Detect which cell encompasses the target text, then output its (x, y) center coordinate. 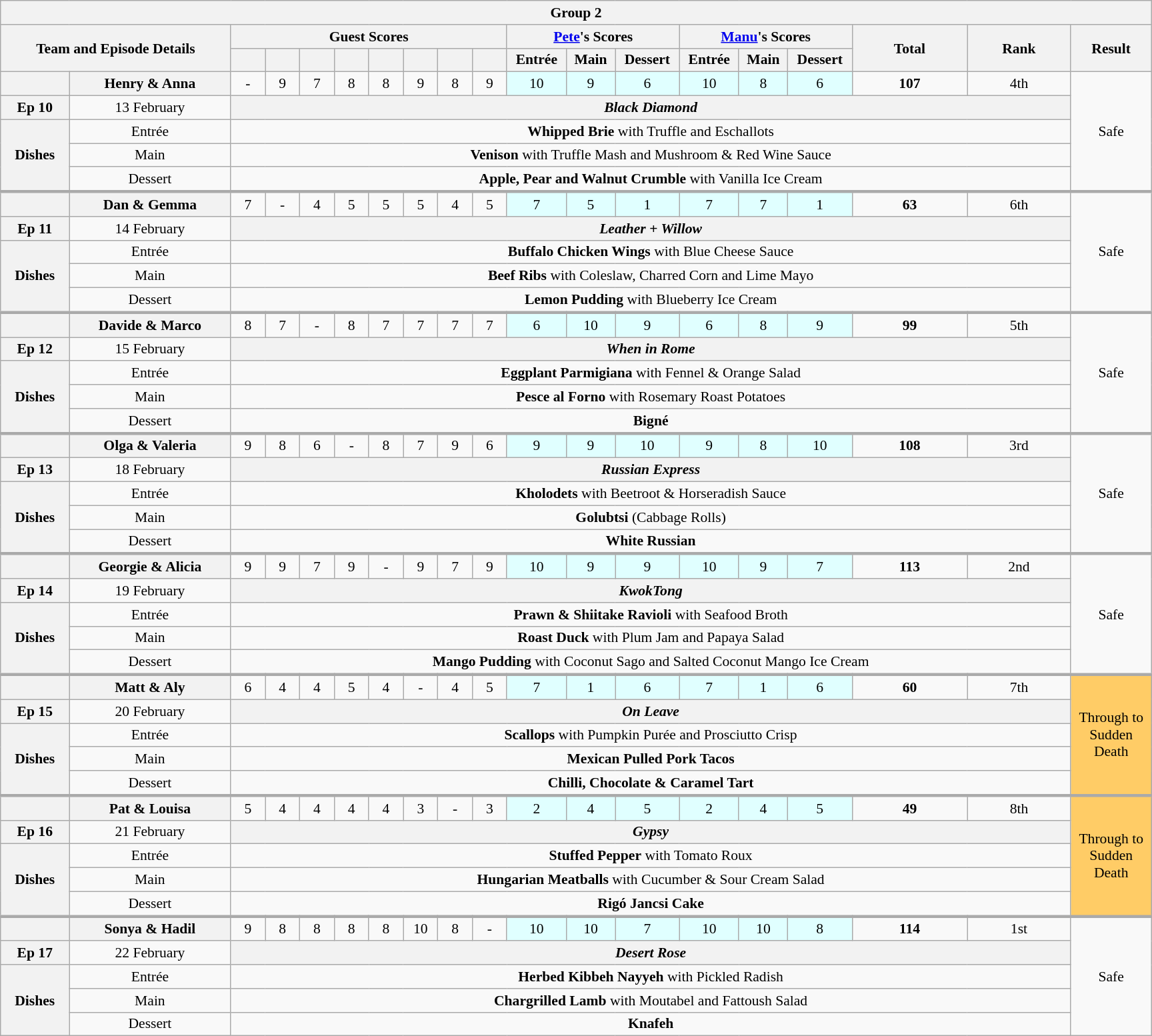
108 (909, 445)
Black Diamond (651, 108)
15 February (150, 349)
Scallops with Pumpkin Purée and Prosciutto Crisp (651, 735)
Lemon Pudding with Blueberry Ice Cream (651, 300)
6th (1019, 204)
Ep 17 (35, 953)
Pat & Louisa (150, 808)
1st (1019, 928)
Team and Episode Details (116, 48)
13 February (150, 108)
Rigó Jancsi Cake (651, 904)
19 February (150, 591)
Henry & Anna (150, 84)
4th (1019, 84)
Venison with Truffle Mash and Mushroom & Red Wine Sauce (651, 155)
Eggplant Parmigiana with Fennel & Orange Salad (651, 373)
49 (909, 808)
7th (1019, 687)
22 February (150, 953)
2nd (1019, 567)
5th (1019, 325)
Ep 10 (35, 108)
KwokTong (651, 591)
Prawn & Shiitake Ravioli with Seafood Broth (651, 615)
Manu's Scores (765, 37)
20 February (150, 711)
Whipped Brie with Truffle and Eschallots (651, 131)
Knafeh (651, 1024)
White Russian (651, 541)
Ep 13 (35, 470)
Davide & Marco (150, 325)
Olga & Valeria (150, 445)
Stuffed Pepper with Tomato Roux (651, 856)
Dan & Gemma (150, 204)
Matt & Aly (150, 687)
114 (909, 928)
107 (909, 84)
Guest Scores (369, 37)
Russian Express (651, 470)
Kholodets with Beetroot & Horseradish Sauce (651, 494)
Rank (1019, 48)
21 February (150, 832)
8th (1019, 808)
Georgie & Alicia (150, 567)
Ep 15 (35, 711)
Ep 14 (35, 591)
Result (1111, 48)
Total (909, 48)
Hungarian Meatballs with Cucumber & Sour Cream Salad (651, 880)
Buffalo Chicken Wings with Blue Cheese Sauce (651, 252)
When in Rome (651, 349)
Chilli, Chocolate & Caramel Tart (651, 783)
14 February (150, 229)
On Leave (651, 711)
Sonya & Hadil (150, 928)
Mexican Pulled Pork Tacos (651, 759)
Golubtsi (Cabbage Rolls) (651, 517)
Mango Pudding with Coconut Sago and Salted Coconut Mango Ice Cream (651, 663)
Ep 11 (35, 229)
Pete's Scores (593, 37)
Beef Ribs with Coleslaw, Charred Corn and Lime Mayo (651, 276)
Herbed Kibbeh Nayyeh with Pickled Radish (651, 977)
Gypsy (651, 832)
113 (909, 567)
Bigné (651, 421)
63 (909, 204)
Ep 16 (35, 832)
3rd (1019, 445)
Ep 12 (35, 349)
60 (909, 687)
Group 2 (576, 13)
Roast Duck with Plum Jam and Papaya Salad (651, 638)
Leather + Willow (651, 229)
99 (909, 325)
Desert Rose (651, 953)
Chargrilled Lamb with Moutabel and Fattoush Salad (651, 1001)
18 February (150, 470)
Pesce al Forno with Rosemary Roast Potatoes (651, 397)
Apple, Pear and Walnut Crumble with Vanilla Ice Cream (651, 180)
